Pinpoint the cell where the given text exists, returning its (x, y) midpoint coordinate. 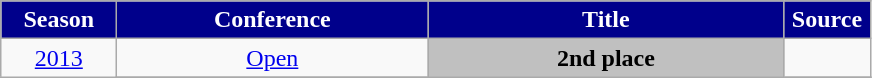
Conference (272, 20)
Open (272, 58)
Source (827, 20)
2013 (59, 58)
Season (59, 20)
2nd place (606, 58)
Title (606, 20)
